Find where the given text appears and provide that cell's center as [x, y] coordinate. 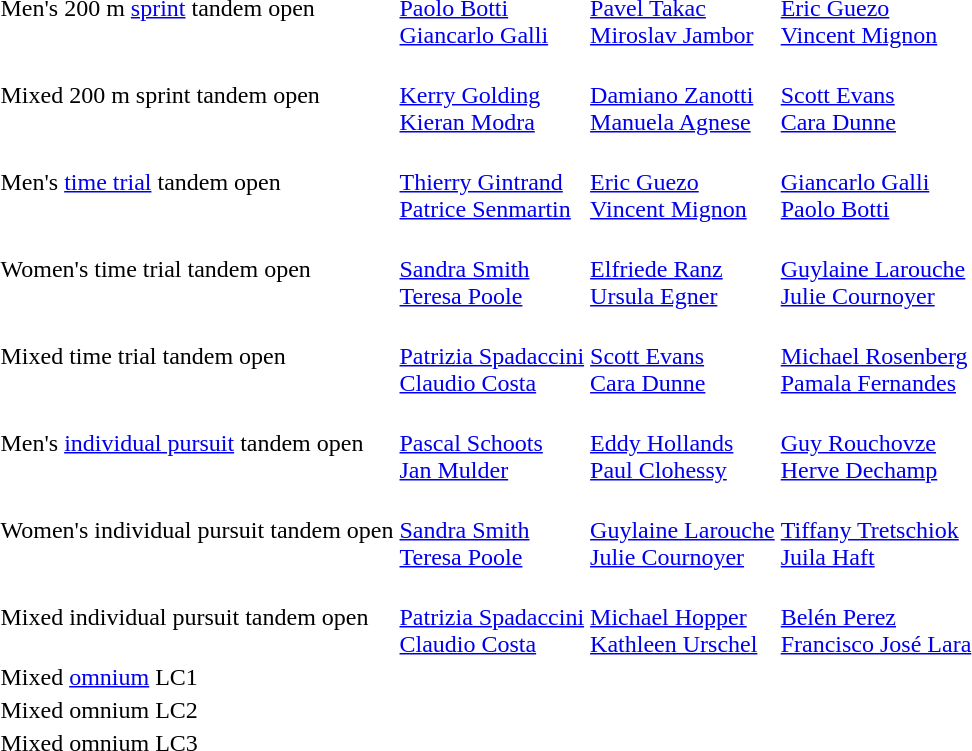
Guylaine Larouche Julie Cournoyer [683, 530]
Michael Hopper Kathleen Urschel [683, 617]
Pascal Schoots Jan Mulder [492, 443]
Damiano Zanotti Manuela Agnese [683, 95]
Eric Guezo Vincent Mignon [683, 182]
Scott Evans Cara Dunne [683, 356]
Thierry Gintrand Patrice Senmartin [492, 182]
Elfriede Ranz Ursula Egner [683, 269]
Kerry Golding Kieran Modra [492, 95]
Eddy Hollands Paul Clohessy [683, 443]
